Search for the cell housing the specified text and yield its (X, Y) center coordinate. 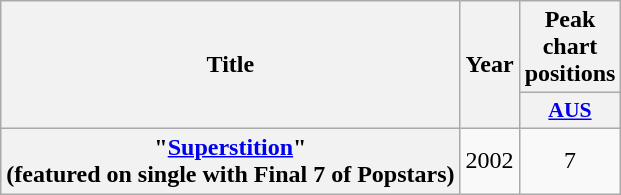
AUS (570, 111)
Peak chart positions (570, 47)
Title (230, 65)
"Superstition" (featured on single with Final 7 of Popstars) (230, 160)
7 (570, 160)
2002 (490, 160)
Year (490, 65)
